Detect which cell encompasses the target text, then output its (x, y) center coordinate. 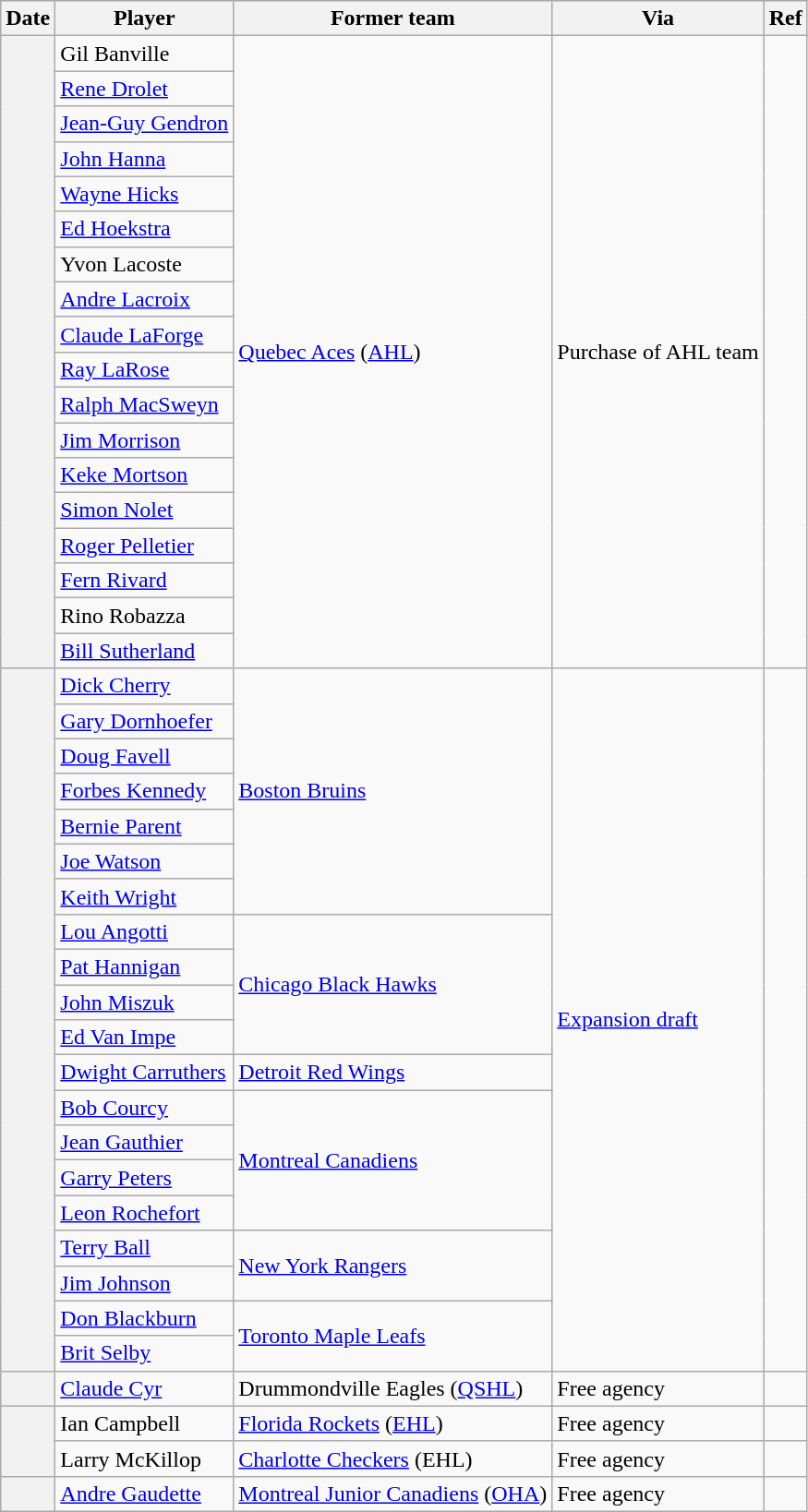
Andre Lacroix (144, 299)
Dick Cherry (144, 686)
Player (144, 18)
Detroit Red Wings (393, 1073)
Charlotte Checkers (EHL) (393, 1458)
Gary Dornhoefer (144, 721)
Drummondville Eagles (QSHL) (393, 1388)
Ralph MacSweyn (144, 404)
Keith Wright (144, 896)
Rene Drolet (144, 89)
Claude LaForge (144, 334)
Montreal Canadiens (393, 1160)
Ref (785, 18)
Yvon Lacoste (144, 264)
Larry McKillop (144, 1458)
Former team (393, 18)
Pat Hannigan (144, 966)
Jim Morrison (144, 440)
Boston Bruins (393, 791)
Fern Rivard (144, 581)
Brit Selby (144, 1353)
Gil Banville (144, 54)
John Hanna (144, 159)
Jim Johnson (144, 1283)
Montreal Junior Canadiens (OHA) (393, 1494)
Rino Robazza (144, 616)
Claude Cyr (144, 1388)
Ray LaRose (144, 369)
Dwight Carruthers (144, 1073)
Toronto Maple Leafs (393, 1336)
Purchase of AHL team (657, 353)
New York Rangers (393, 1266)
Joe Watson (144, 861)
Don Blackburn (144, 1318)
Lou Angotti (144, 931)
Roger Pelletier (144, 546)
Forbes Kennedy (144, 791)
Doug Favell (144, 756)
Ed Van Impe (144, 1038)
Quebec Aces (AHL) (393, 353)
Bill Sutherland (144, 651)
Expansion draft (657, 1019)
Date (28, 18)
Via (657, 18)
Ed Hoekstra (144, 229)
Simon Nolet (144, 510)
Terry Ball (144, 1248)
Florida Rockets (EHL) (393, 1423)
Bernie Parent (144, 826)
Ian Campbell (144, 1423)
Garry Peters (144, 1178)
Bob Courcy (144, 1108)
Leon Rochefort (144, 1213)
John Miszuk (144, 1002)
Wayne Hicks (144, 194)
Jean Gauthier (144, 1143)
Chicago Black Hawks (393, 984)
Jean-Guy Gendron (144, 124)
Keke Mortson (144, 475)
Andre Gaudette (144, 1494)
